Return the [x, y] coordinate for the center point of the cell that contains the specified text.  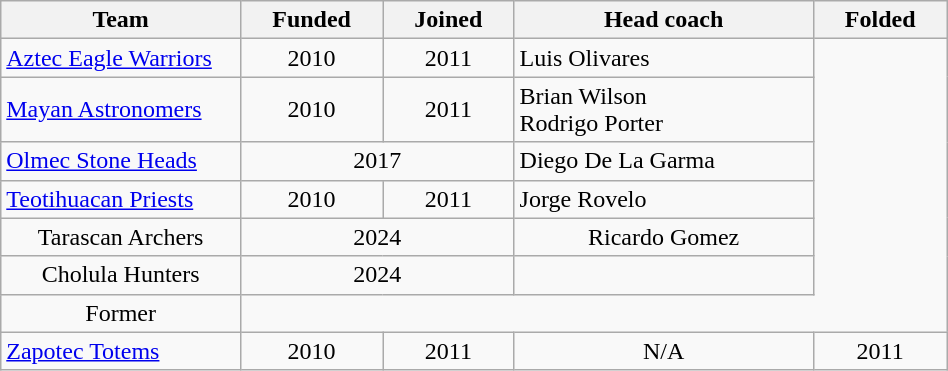
N/A [664, 351]
Luis Olivares [664, 58]
Zapotec Totems [121, 351]
Cholula Hunters [121, 275]
Folded [880, 20]
Teotihuacan Priests [121, 199]
Head coach [664, 20]
Aztec Eagle Warriors [121, 58]
Former [121, 313]
Team [121, 20]
2017 [378, 161]
Tarascan Archers [121, 237]
Jorge Rovelo [664, 199]
Olmec Stone Heads [121, 161]
Brian WilsonRodrigo Porter [664, 110]
Funded [312, 20]
Diego De La Garma [664, 161]
Joined [448, 20]
Mayan Astronomers [121, 110]
Ricardo Gomez [664, 237]
